Provide the (X, Y) coordinate of the cell's center where the given text is located.  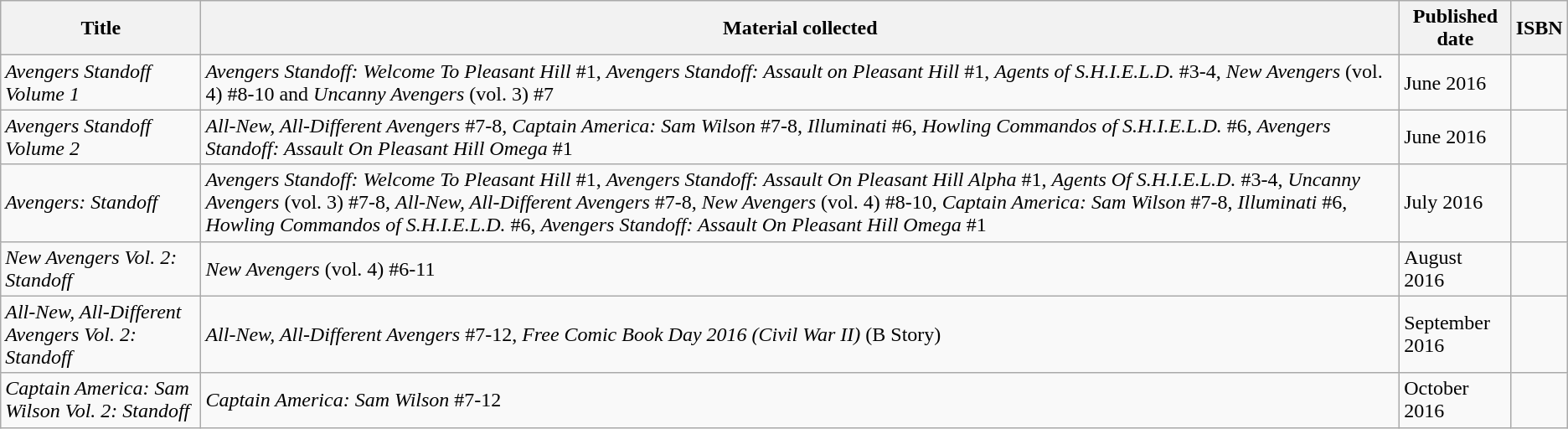
Avengers Standoff Volume 1 (101, 82)
Published date (1456, 28)
ISBN (1540, 28)
September 2016 (1456, 334)
July 2016 (1456, 203)
New Avengers Vol. 2: Standoff (101, 268)
August 2016 (1456, 268)
Captain America: Sam Wilson #7-12 (801, 401)
October 2016 (1456, 401)
New Avengers (vol. 4) #6-11 (801, 268)
Avengers Standoff Volume 2 (101, 137)
Captain America: Sam Wilson Vol. 2: Standoff (101, 401)
All-New, All-Different Avengers Vol. 2: Standoff (101, 334)
All-New, All-Different Avengers #7-12, Free Comic Book Day 2016 (Civil War II) (B Story) (801, 334)
Avengers: Standoff (101, 203)
Title (101, 28)
Material collected (801, 28)
